Pinpoint the cell where the given text exists, returning its (x, y) midpoint coordinate. 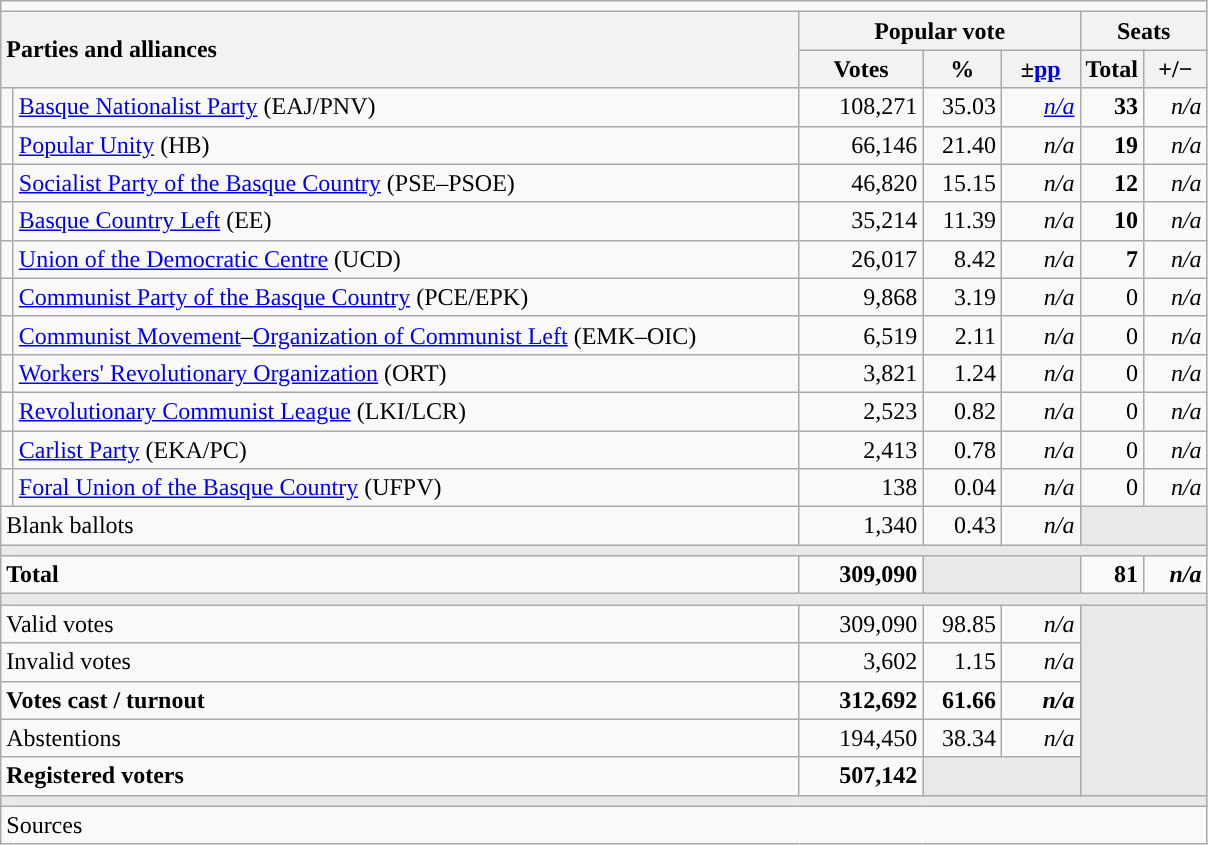
Communist Movement–Organization of Communist Left (EMK–OIC) (406, 335)
10 (1112, 221)
8.42 (962, 259)
Invalid votes (400, 662)
46,820 (861, 183)
38.34 (962, 738)
Valid votes (400, 624)
61.66 (962, 700)
Revolutionary Communist League (LKI/LCR) (406, 411)
Blank ballots (400, 526)
98.85 (962, 624)
33 (1112, 107)
66,146 (861, 145)
0.43 (962, 526)
Communist Party of the Basque Country (PCE/EPK) (406, 297)
3,821 (861, 373)
81 (1112, 575)
26,017 (861, 259)
312,692 (861, 700)
Workers' Revolutionary Organization (ORT) (406, 373)
Basque Country Left (EE) (406, 221)
Sources (604, 825)
2,523 (861, 411)
Union of the Democratic Centre (UCD) (406, 259)
19 (1112, 145)
108,271 (861, 107)
Popular Unity (HB) (406, 145)
+/− (1176, 69)
35,214 (861, 221)
Carlist Party (EKA/PC) (406, 449)
Seats (1144, 31)
138 (861, 488)
1.15 (962, 662)
12 (1112, 183)
0.82 (962, 411)
0.04 (962, 488)
1,340 (861, 526)
6,519 (861, 335)
3,602 (861, 662)
Socialist Party of the Basque Country (PSE–PSOE) (406, 183)
Parties and alliances (400, 50)
11.39 (962, 221)
Basque Nationalist Party (EAJ/PNV) (406, 107)
2.11 (962, 335)
Abstentions (400, 738)
1.24 (962, 373)
2,413 (861, 449)
15.15 (962, 183)
194,450 (861, 738)
Votes (861, 69)
3.19 (962, 297)
9,868 (861, 297)
Votes cast / turnout (400, 700)
0.78 (962, 449)
35.03 (962, 107)
21.40 (962, 145)
507,142 (861, 776)
Registered voters (400, 776)
% (962, 69)
±pp (1040, 69)
7 (1112, 259)
Foral Union of the Basque Country (UFPV) (406, 488)
Popular vote (940, 31)
